Locate the cell with the specified text and output its (X, Y) center coordinate. 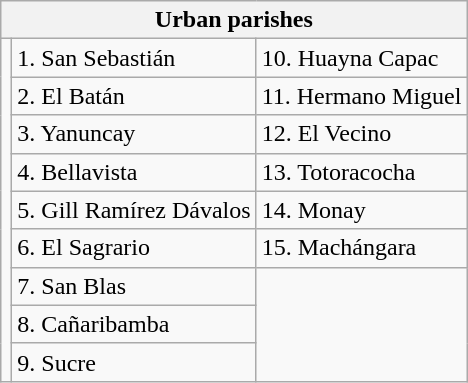
14. Monay (362, 210)
15. Machángara (362, 248)
Urban parishes (234, 20)
7. San Blas (134, 286)
5. Gill Ramírez Dávalos (134, 210)
11. Hermano Miguel (362, 96)
1. San Sebastián (134, 58)
12. El Vecino (362, 134)
3. Yanuncay (134, 134)
9. Sucre (134, 362)
4. Bellavista (134, 172)
2. El Batán (134, 96)
6. El Sagrario (134, 248)
13. Totoracocha (362, 172)
8. Cañaribamba (134, 324)
10. Huayna Capac (362, 58)
